Locate the cell with the specified text and output its [X, Y] center coordinate. 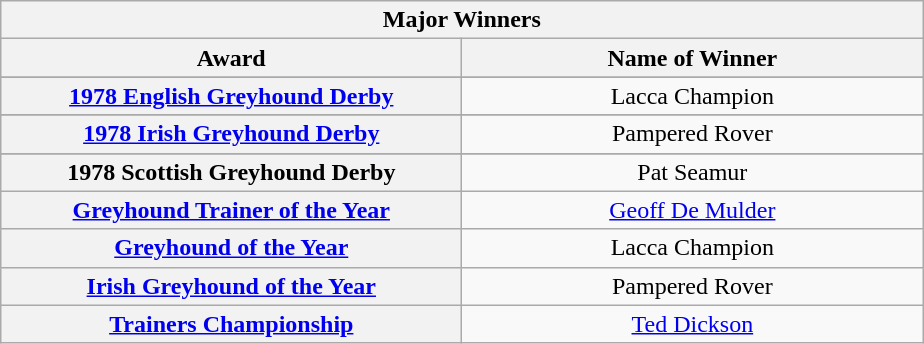
Irish Greyhound of the Year [232, 286]
1978 Irish Greyhound Derby [232, 134]
Pat Seamur [692, 172]
Ted Dickson [692, 324]
Greyhound Trainer of the Year [232, 210]
Trainers Championship [232, 324]
Award [232, 58]
Greyhound of the Year [232, 248]
Name of Winner [692, 58]
Major Winners [462, 20]
1978 Scottish Greyhound Derby [232, 172]
Geoff De Mulder [692, 210]
1978 English Greyhound Derby [232, 96]
